Identify which cell holds the provided text, then report its (x, y) central coordinate. 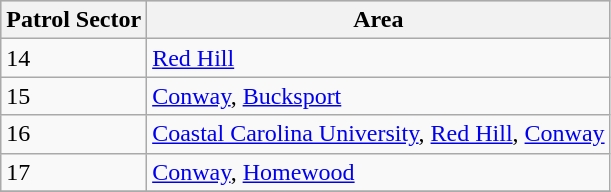
Patrol Sector (74, 20)
Conway, Bucksport (378, 96)
Conway, Homewood (378, 172)
Red Hill (378, 58)
17 (74, 172)
Area (378, 20)
15 (74, 96)
14 (74, 58)
Coastal Carolina University, Red Hill, Conway (378, 134)
16 (74, 134)
